Scan for the cell matching the given text and deliver its (x, y) coordinate at center. 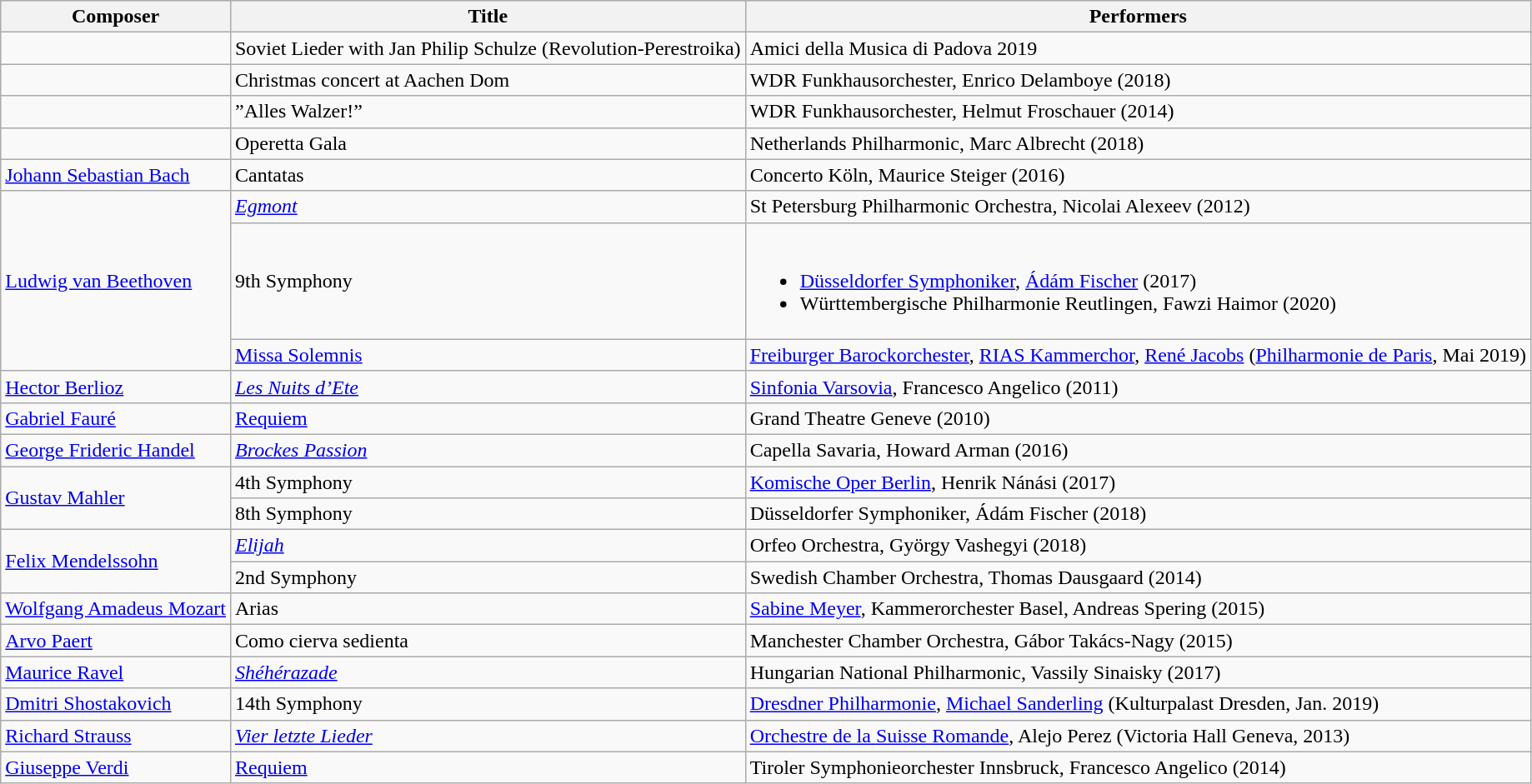
Manchester Chamber Orchestra, Gábor Takács-Nagy (2015) (1138, 641)
Christmas concert at Aachen Dom (488, 80)
Missa Solemnis (488, 355)
Ludwig van Beethoven (116, 281)
Richard Strauss (116, 736)
Soviet Lieder with Jan Philip Schulze (Revolution-Perestroika) (488, 48)
”Alles Walzer!” (488, 112)
4th Symphony (488, 482)
Concerto Köln, Maurice Steiger (2016) (1138, 175)
Como cierva sedienta (488, 641)
Giuseppe Verdi (116, 767)
Dmitri Shostakovich (116, 704)
Operetta Gala (488, 143)
Orfeo Orchestra, György Vashegyi (2018) (1138, 546)
Grand Theatre Geneve (2010) (1138, 418)
Gustav Mahler (116, 498)
Wolfgang Amadeus Mozart (116, 609)
14th Symphony (488, 704)
Sabine Meyer, Kammerorchester Basel, Andreas Spering (2015) (1138, 609)
Swedish Chamber Orchestra, Thomas Dausgaard (2014) (1138, 577)
Hector Berlioz (116, 387)
Komische Oper Berlin, Henrik Nánási (2017) (1138, 482)
Netherlands Philharmonic, Marc Albrecht (2018) (1138, 143)
Tiroler Symphonieorchester Innsbruck, Francesco Angelico (2014) (1138, 767)
George Frideric Handel (116, 450)
Hungarian National Philharmonic, Vassily Sinaisky (2017) (1138, 672)
Amici della Musica di Padova 2019 (1138, 48)
Johann Sebastian Bach (116, 175)
Sinfonia Varsovia, Francesco Angelico (2011) (1138, 387)
Composer (116, 17)
Brockes Passion (488, 450)
Egmont (488, 207)
8th Symphony (488, 514)
Les Nuits d’Ete (488, 387)
9th Symphony (488, 281)
Capella Savaria, Howard Arman (2016) (1138, 450)
St Petersburg Philharmonic Orchestra, Nicolai Alexeev (2012) (1138, 207)
2nd Symphony (488, 577)
Arias (488, 609)
Düsseldorfer Symphoniker, Ádám Fischer (2018) (1138, 514)
Performers (1138, 17)
Title (488, 17)
Vier letzte Lieder (488, 736)
Freiburger Barockorchester, RIAS Kammerchor, René Jacobs (Philharmonie de Paris, Mai 2019) (1138, 355)
Cantatas (488, 175)
Elijah (488, 546)
Maurice Ravel (116, 672)
Orchestre de la Suisse Romande, Alejo Perez (Victoria Hall Geneva, 2013) (1138, 736)
Düsseldorfer Symphoniker, Ádám Fischer (2017)Württembergische Philharmonie Reutlingen, Fawzi Haimor (2020) (1138, 281)
WDR Funkhausorchester, Enrico Delamboye (2018) (1138, 80)
Arvo Paert (116, 641)
Shéhérazade (488, 672)
Dresdner Philharmonie, Michael Sanderling (Kulturpalast Dresden, Jan. 2019) (1138, 704)
WDR Funkhausorchester, Helmut Froschauer (2014) (1138, 112)
Felix Mendelssohn (116, 562)
Gabriel Fauré (116, 418)
